Pinpoint the cell where the given text exists, returning its [x, y] midpoint coordinate. 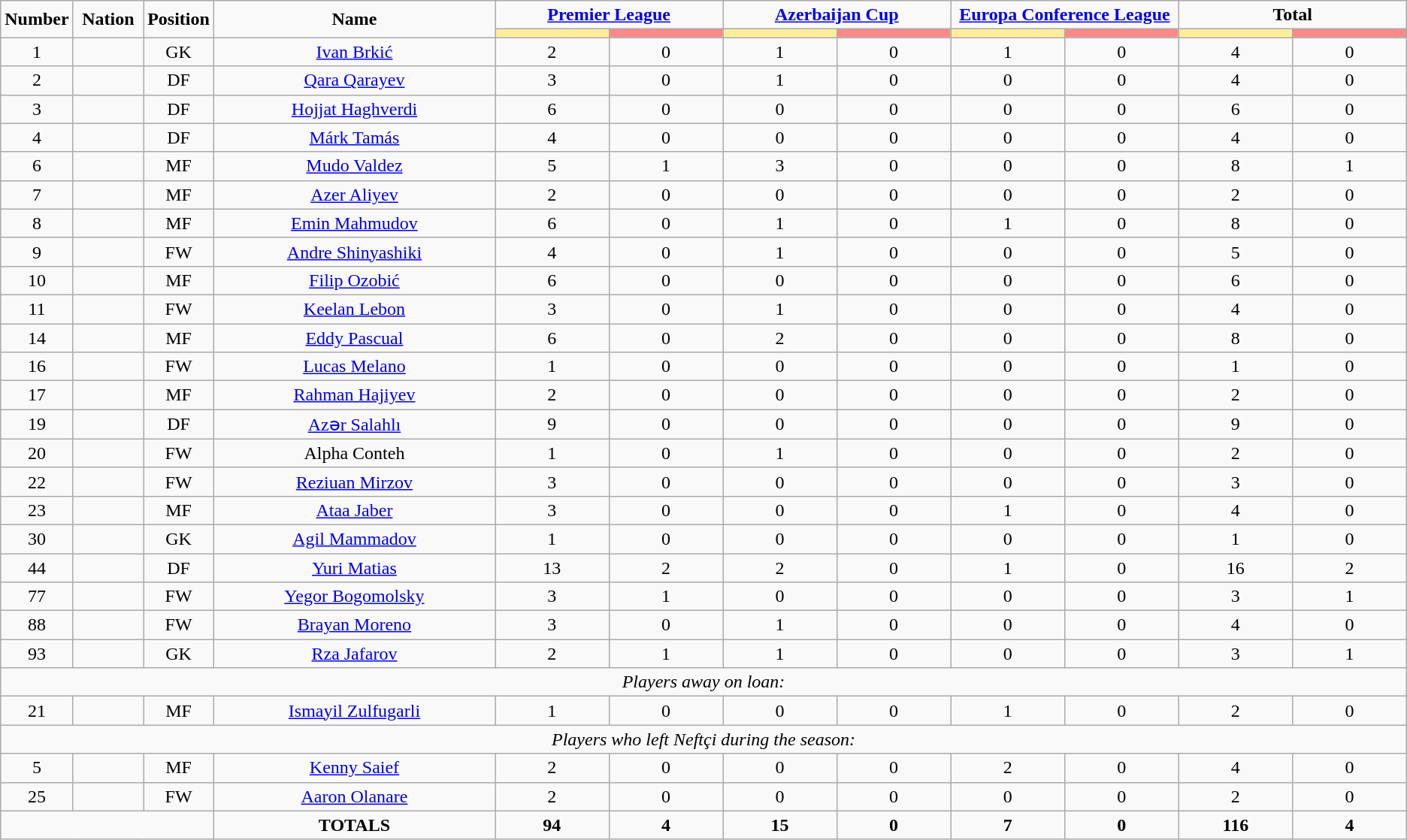
116 [1236, 825]
Aaron Olanare [354, 796]
Reziuan Mirzov [354, 482]
11 [37, 309]
20 [37, 453]
Alpha Conteh [354, 453]
Yegor Bogomolsky [354, 597]
25 [37, 796]
19 [37, 425]
94 [552, 825]
Rza Jafarov [354, 654]
Azər Salahlı [354, 425]
22 [37, 482]
77 [37, 597]
Márk Tamás [354, 137]
Rahman Hajiyev [354, 395]
Lucas Melano [354, 367]
Ismayil Zulfugarli [354, 711]
Europa Conference League [1064, 15]
Yuri Matias [354, 567]
23 [37, 510]
Position [179, 20]
Hojjat Haghverdi [354, 109]
15 [780, 825]
Nation [108, 20]
Emin Mahmudov [354, 223]
Ivan Brkić [354, 52]
Number [37, 20]
13 [552, 567]
14 [37, 337]
93 [37, 654]
Azer Aliyev [354, 195]
Players who left Neftçi during the season: [703, 739]
Kenny Saief [354, 768]
Players away on loan: [703, 682]
Filip Ozobić [354, 280]
Brayan Moreno [354, 625]
44 [37, 567]
17 [37, 395]
Agil Mammadov [354, 539]
Premier League [609, 15]
Qara Qarayev [354, 80]
Keelan Lebon [354, 309]
Ataa Jaber [354, 510]
Azerbaijan Cup [837, 15]
Eddy Pascual [354, 337]
30 [37, 539]
Andre Shinyashiki [354, 252]
Name [354, 20]
Total [1293, 15]
21 [37, 711]
TOTALS [354, 825]
88 [37, 625]
10 [37, 280]
Mudo Valdez [354, 166]
